From the cell containing the given text, extract its center point as [x, y] coordinate. 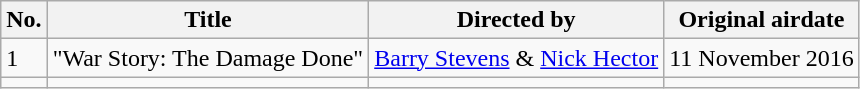
Barry Stevens & Nick Hector [516, 58]
No. [24, 20]
11 November 2016 [762, 58]
Title [208, 20]
1 [24, 58]
Directed by [516, 20]
Original airdate [762, 20]
"War Story: The Damage Done" [208, 58]
